From the cell containing the given text, extract its center point as [X, Y] coordinate. 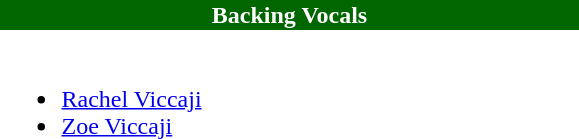
Backing Vocals [290, 15]
